Identify which cell holds the provided text, then report its (X, Y) central coordinate. 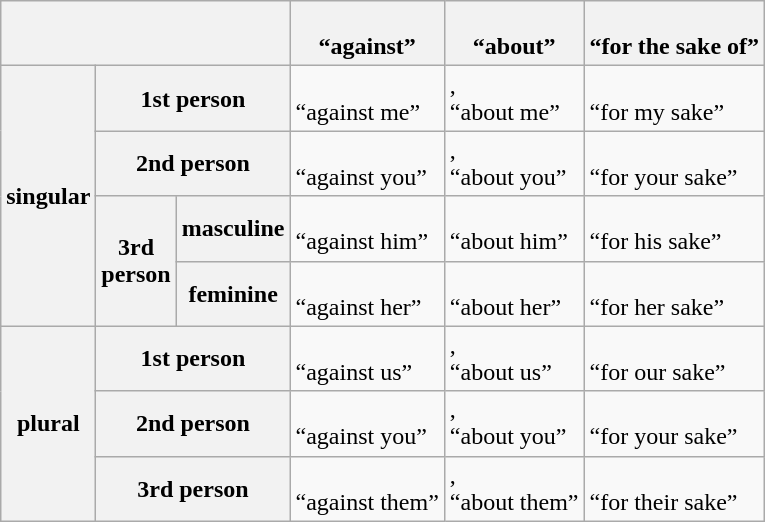
“about her” (514, 294)
“for my sake” (674, 98)
“against him” (367, 228)
plural (48, 424)
“against us” (367, 358)
“for the sake of” (674, 34)
singular (48, 196)
“for his sake” (674, 228)
“against” (367, 34)
“against them” (367, 488)
“for their sake” (674, 488)
“for our sake” (674, 358)
“about” (514, 34)
“about him” (514, 228)
, “about me” (514, 98)
masculine (233, 228)
3rd person (193, 488)
, “about them” (514, 488)
“for her sake” (674, 294)
3rdperson (136, 261)
feminine (233, 294)
“against her” (367, 294)
, “about us” (514, 358)
“against me” (367, 98)
